Provide the (x, y) coordinate of the cell's center where the given text is located.  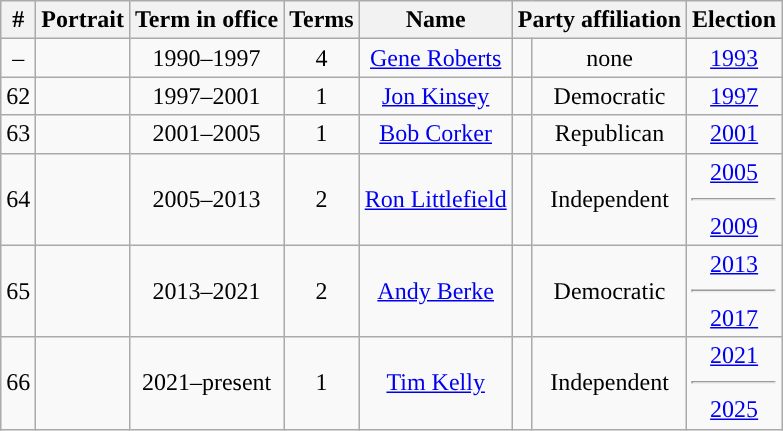
Gene Roberts (436, 58)
1997 (734, 96)
2005 2009 (734, 199)
2013 2017 (734, 291)
66 (18, 383)
2001–2005 (206, 134)
Andy Berke (436, 291)
– (18, 58)
# (18, 20)
Bob Corker (436, 134)
none (609, 58)
1993 (734, 58)
Term in office (206, 20)
1990–1997 (206, 58)
Terms (322, 20)
Jon Kinsey (436, 96)
2013–2021 (206, 291)
65 (18, 291)
Election (734, 20)
Portrait (83, 20)
Tim Kelly (436, 383)
Name (436, 20)
1997–2001 (206, 96)
Party affiliation (599, 20)
Republican (609, 134)
2021–present (206, 383)
63 (18, 134)
64 (18, 199)
2005–2013 (206, 199)
62 (18, 96)
2021 2025 (734, 383)
4 (322, 58)
Ron Littlefield (436, 199)
2001 (734, 134)
